Find where the given text appears and provide that cell's center as [x, y] coordinate. 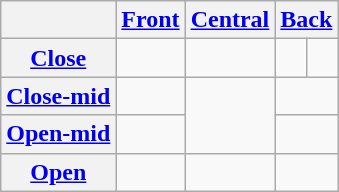
Close [58, 58]
Back [306, 20]
Close-mid [58, 96]
Open [58, 172]
Front [150, 20]
Central [230, 20]
Open-mid [58, 134]
